Determine the [x, y] coordinate at the center of the cell enclosing the given text.  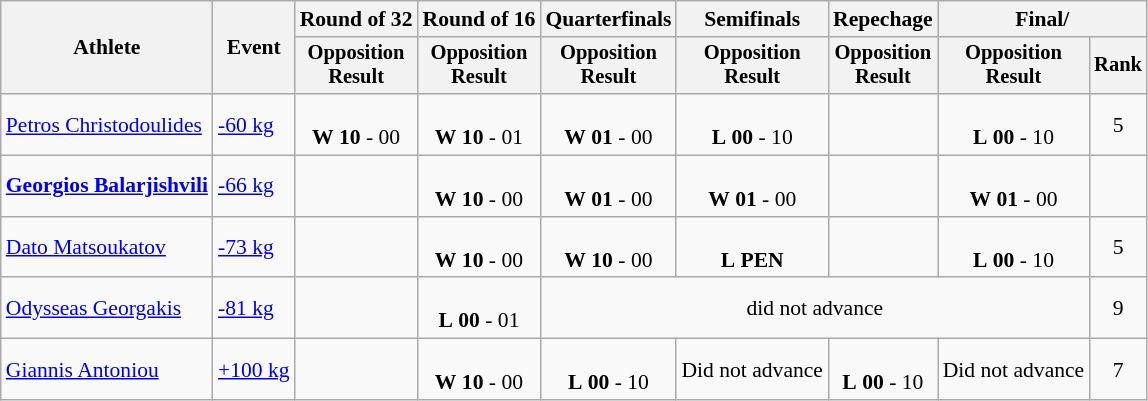
-81 kg [254, 308]
L PEN [752, 248]
7 [1118, 370]
Event [254, 48]
Georgios Balarjishvili [107, 186]
L 00 - 01 [480, 308]
-66 kg [254, 186]
Semifinals [752, 19]
Giannis Antoniou [107, 370]
-73 kg [254, 248]
+100 kg [254, 370]
did not advance [814, 308]
Round of 32 [356, 19]
Quarterfinals [608, 19]
W 10 - 01 [480, 124]
Dato Matsoukatov [107, 248]
Petros Christodoulides [107, 124]
Repechage [883, 19]
9 [1118, 308]
Round of 16 [480, 19]
Athlete [107, 48]
Rank [1118, 66]
Odysseas Georgakis [107, 308]
Final/ [1042, 19]
-60 kg [254, 124]
